Extract the [x, y] coordinate from the center of the cell holding the provided text.  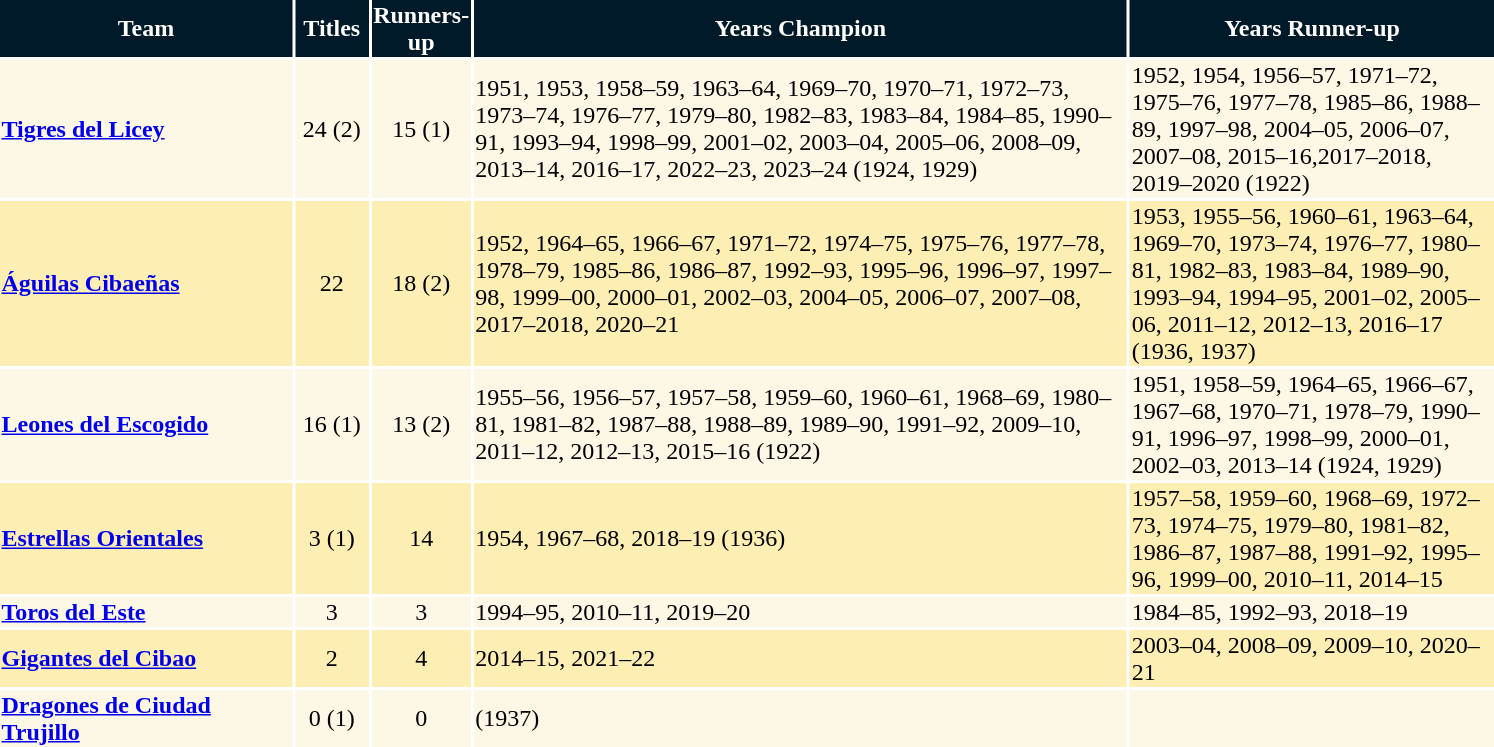
(1937) [801, 718]
2 [332, 658]
Estrellas Orientales [146, 538]
1957–58, 1959–60, 1968–69, 1972–73, 1974–75, 1979–80, 1981–82, 1986–87, 1987–88, 1991–92, 1995–96, 1999–00, 2010–11, 2014–15 [1312, 538]
Tigres del Licey [146, 129]
Águilas Cibaeñas [146, 284]
Years Runner-up [1312, 28]
0 (1) [332, 718]
2003–04, 2008–09, 2009–10, 2020–21 [1312, 658]
3 (1) [332, 538]
24 (2) [332, 129]
2014–15, 2021–22 [801, 658]
0 [422, 718]
Toros del Este [146, 612]
1951, 1958–59, 1964–65, 1966–67, 1967–68, 1970–71, 1978–79, 1990–91, 1996–97, 1998–99, 2000–01, 2002–03, 2013–14 (1924, 1929) [1312, 424]
14 [422, 538]
16 (1) [332, 424]
1955–56, 1956–57, 1957–58, 1959–60, 1960–61, 1968–69, 1980–81, 1981–82, 1987–88, 1988–89, 1989–90, 1991–92, 2009–10, 2011–12, 2012–13, 2015–16 (1922) [801, 424]
1954, 1967–68, 2018–19 (1936) [801, 538]
Years Champion [801, 28]
Titles [332, 28]
Gigantes del Cibao [146, 658]
Runners-up [422, 28]
1994–95, 2010–11, 2019–20 [801, 612]
Dragones de Ciudad Trujillo [146, 718]
15 (1) [422, 129]
Leones del Escogido [146, 424]
1984–85, 1992–93, 2018–19 [1312, 612]
1952, 1954, 1956–57, 1971–72, 1975–76, 1977–78, 1985–86, 1988–89, 1997–98, 2004–05, 2006–07, 2007–08, 2015–16,2017–2018, 2019–2020 (1922) [1312, 129]
18 (2) [422, 284]
4 [422, 658]
22 [332, 284]
Team [146, 28]
13 (2) [422, 424]
